Pinpoint the cell where the given text exists, returning its (x, y) midpoint coordinate. 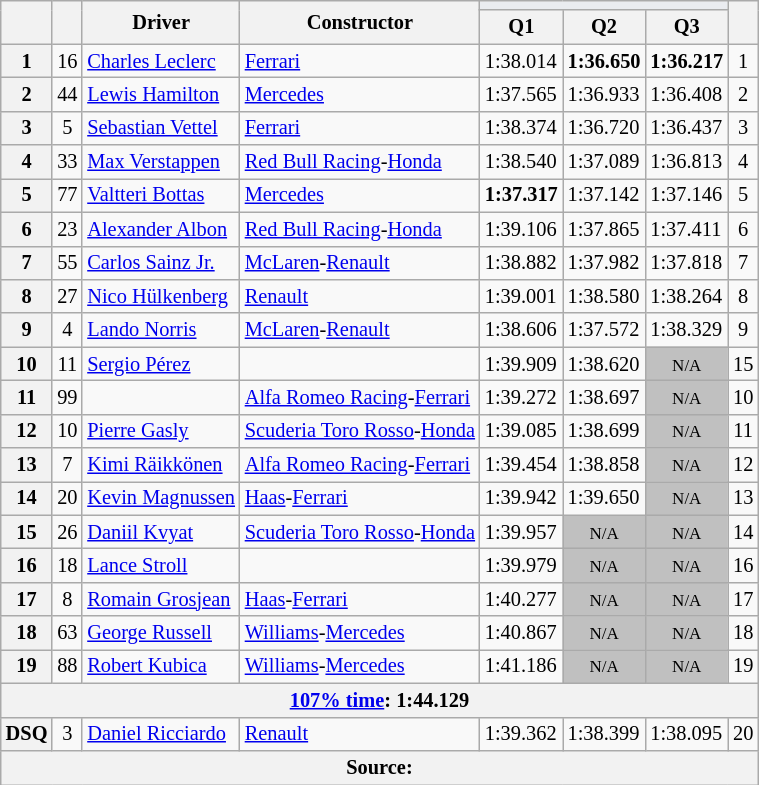
1:40.867 (522, 633)
Alexander Albon (160, 229)
1:37.142 (604, 195)
1:39.957 (522, 532)
27 (67, 296)
1:36.933 (604, 94)
63 (67, 633)
Daniel Ricciardo (160, 734)
1:38.014 (522, 61)
1:37.146 (686, 195)
23 (67, 229)
1:37.317 (522, 195)
1:36.720 (604, 128)
1:36.650 (604, 61)
1:37.865 (604, 229)
1:38.540 (522, 162)
1:37.565 (522, 94)
Valtteri Bottas (160, 195)
Daniil Kvyat (160, 532)
1:40.277 (522, 599)
Constructor (360, 22)
26 (67, 532)
1:38.264 (686, 296)
1:36.408 (686, 94)
88 (67, 666)
Kevin Magnussen (160, 498)
Driver (160, 22)
1:38.606 (522, 330)
1:38.399 (604, 734)
1:39.106 (522, 229)
1:39.272 (522, 397)
55 (67, 263)
1:39.362 (522, 734)
Sergio Pérez (160, 364)
Charles Leclerc (160, 61)
Lance Stroll (160, 565)
DSQ (27, 734)
Romain Grosjean (160, 599)
Q2 (604, 27)
Sebastian Vettel (160, 128)
1:39.942 (522, 498)
Lewis Hamilton (160, 94)
Nico Hülkenberg (160, 296)
1:39.650 (604, 498)
1:36.217 (686, 61)
Robert Kubica (160, 666)
1:36.437 (686, 128)
1:38.329 (686, 330)
1:37.089 (604, 162)
Source: (380, 767)
44 (67, 94)
1:38.699 (604, 431)
1:39.454 (522, 465)
1:37.982 (604, 263)
1:37.411 (686, 229)
1:41.186 (522, 666)
George Russell (160, 633)
99 (67, 397)
Kimi Räikkönen (160, 465)
1:38.620 (604, 364)
Pierre Gasly (160, 431)
1:37.572 (604, 330)
1:39.001 (522, 296)
77 (67, 195)
Q1 (522, 27)
1:38.095 (686, 734)
1:39.979 (522, 565)
1:38.374 (522, 128)
1:38.858 (604, 465)
Carlos Sainz Jr. (160, 263)
1:38.580 (604, 296)
1:39.085 (522, 431)
Max Verstappen (160, 162)
1:38.882 (522, 263)
Lando Norris (160, 330)
1:37.818 (686, 263)
107% time: 1:44.129 (380, 700)
1:39.909 (522, 364)
33 (67, 162)
1:38.697 (604, 397)
1:36.813 (686, 162)
Q3 (686, 27)
